Pinpoint the cell where the given text exists, returning its [x, y] midpoint coordinate. 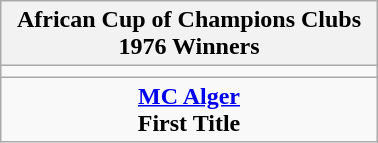
African Cup of Champions Clubs1976 Winners [189, 34]
MC AlgerFirst Title [189, 110]
